Extract the (X, Y) coordinate from the center of the cell holding the provided text.  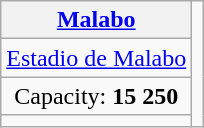
Capacity: 15 250 (96, 96)
Malabo (96, 20)
Estadio de Malabo (96, 58)
